Locate the cell with the specified text and output its [x, y] center coordinate. 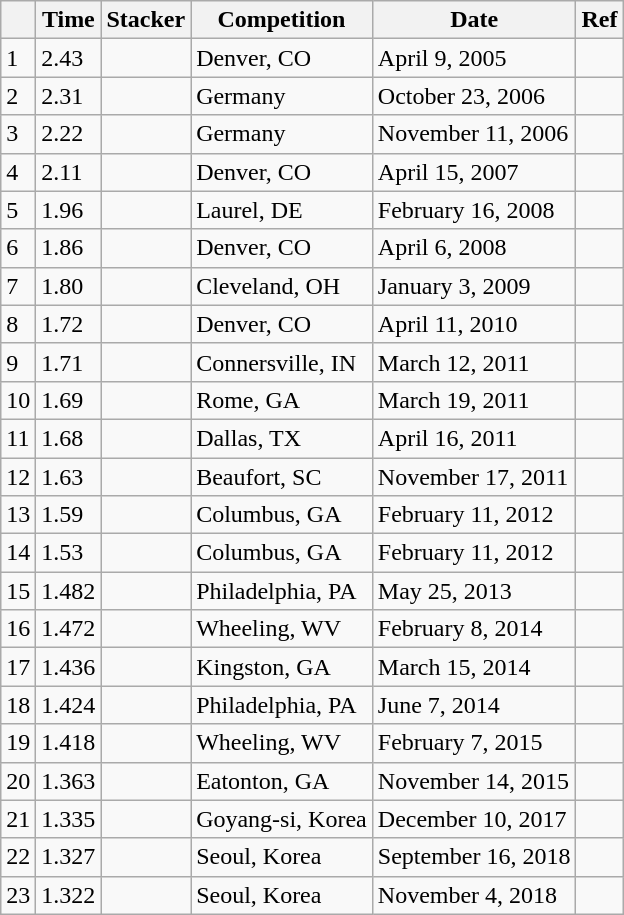
Date [474, 20]
Eatonton, GA [282, 781]
11 [18, 438]
17 [18, 667]
1.53 [68, 553]
1.96 [68, 210]
Time [68, 20]
21 [18, 819]
1.80 [68, 286]
1.327 [68, 857]
3 [18, 134]
1.418 [68, 743]
1.69 [68, 400]
March 12, 2011 [474, 362]
10 [18, 400]
5 [18, 210]
November 11, 2006 [474, 134]
Connersville, IN [282, 362]
Dallas, TX [282, 438]
Kingston, GA [282, 667]
22 [18, 857]
March 15, 2014 [474, 667]
1.59 [68, 515]
January 3, 2009 [474, 286]
1.424 [68, 705]
Goyang-si, Korea [282, 819]
Rome, GA [282, 400]
12 [18, 477]
February 8, 2014 [474, 629]
1.322 [68, 895]
April 11, 2010 [474, 324]
April 6, 2008 [474, 248]
2.11 [68, 172]
1.472 [68, 629]
February 7, 2015 [474, 743]
16 [18, 629]
1.86 [68, 248]
Competition [282, 20]
1.71 [68, 362]
September 16, 2018 [474, 857]
October 23, 2006 [474, 96]
1 [18, 58]
Ref [600, 20]
1.363 [68, 781]
1.436 [68, 667]
November 14, 2015 [474, 781]
March 19, 2011 [474, 400]
November 4, 2018 [474, 895]
6 [18, 248]
November 17, 2011 [474, 477]
7 [18, 286]
Laurel, DE [282, 210]
1.335 [68, 819]
2.31 [68, 96]
April 15, 2007 [474, 172]
13 [18, 515]
19 [18, 743]
18 [18, 705]
23 [18, 895]
April 16, 2011 [474, 438]
8 [18, 324]
2.22 [68, 134]
1.482 [68, 591]
April 9, 2005 [474, 58]
Stacker [146, 20]
December 10, 2017 [474, 819]
February 16, 2008 [474, 210]
May 25, 2013 [474, 591]
1.72 [68, 324]
9 [18, 362]
20 [18, 781]
14 [18, 553]
4 [18, 172]
15 [18, 591]
Beaufort, SC [282, 477]
Cleveland, OH [282, 286]
1.68 [68, 438]
2 [18, 96]
1.63 [68, 477]
2.43 [68, 58]
June 7, 2014 [474, 705]
